Determine the [x, y] coordinate at the center of the cell enclosing the given text.  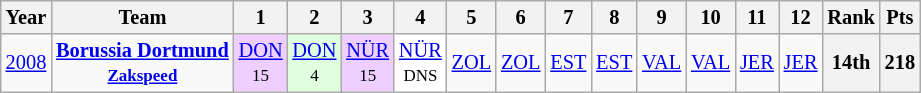
5 [472, 17]
7 [568, 17]
Team [142, 17]
Pts [900, 17]
Year [26, 17]
218 [900, 63]
1 [261, 17]
12 [801, 17]
3 [368, 17]
9 [662, 17]
Borussia DortmundZakspeed [142, 63]
NÜR 15 [368, 63]
2008 [26, 63]
DON 15 [261, 63]
2 [314, 17]
4 [420, 17]
8 [614, 17]
Rank [850, 17]
11 [757, 17]
6 [520, 17]
NÜR DNS [420, 63]
DON 4 [314, 63]
10 [710, 17]
14th [850, 63]
